Identify which cell holds the provided text, then report its (X, Y) central coordinate. 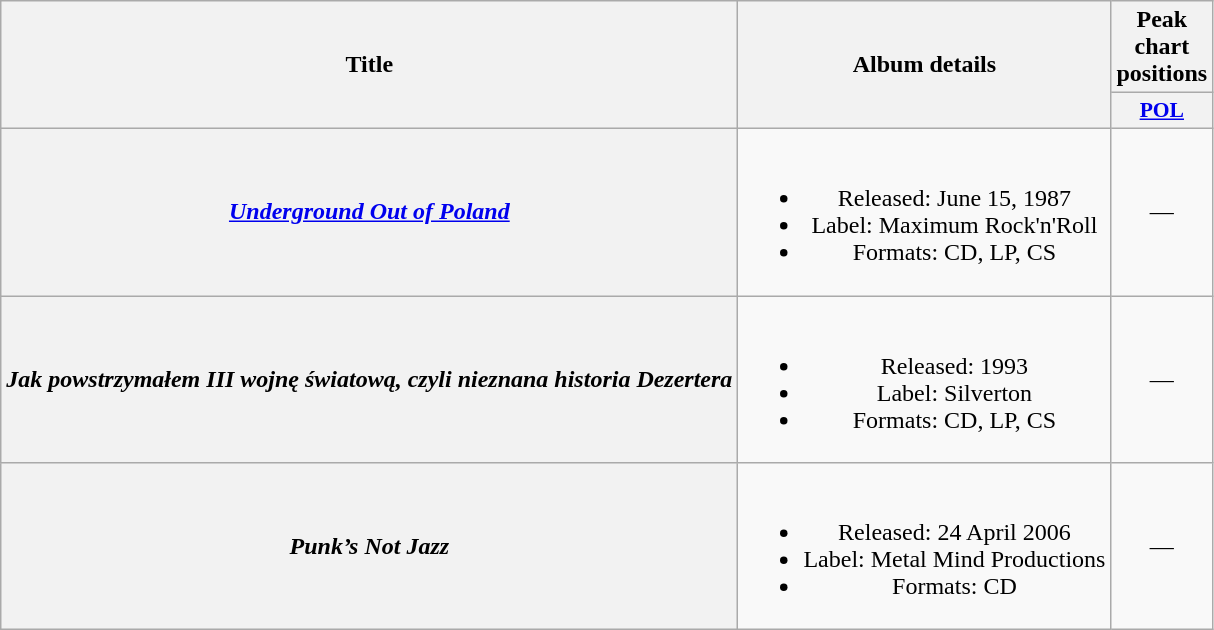
Released: 1993Label: SilvertonFormats: CD, LP, CS (924, 380)
Album details (924, 65)
Jak powstrzymałem III wojnę światową, czyli nieznana historia Dezertera (370, 380)
Released: 24 April 2006Label: Metal Mind ProductionsFormats: CD (924, 546)
Underground Out of Poland (370, 212)
Peak chart positions (1162, 47)
Released: June 15, 1987Label: Maximum Rock'n'RollFormats: CD, LP, CS (924, 212)
POL (1162, 111)
Title (370, 65)
Punk’s Not Jazz (370, 546)
